Search for the cell housing the specified text and yield its [X, Y] center coordinate. 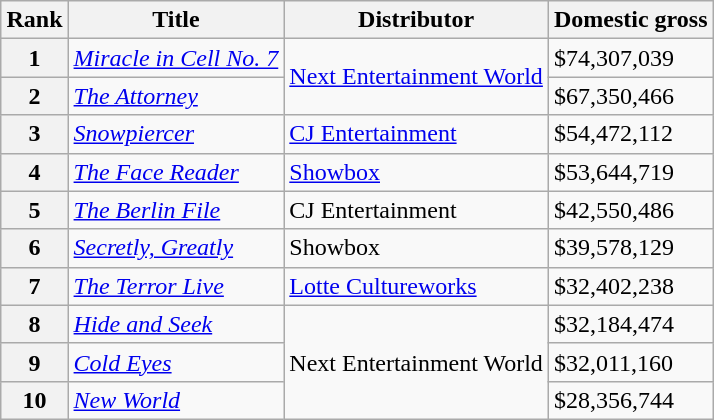
$53,644,719 [630, 172]
2 [34, 96]
Secretly, Greatly [176, 248]
$39,578,129 [630, 248]
1 [34, 58]
$32,402,238 [630, 286]
Rank [34, 20]
The Attorney [176, 96]
Snowpiercer [176, 134]
The Berlin File [176, 210]
$54,472,112 [630, 134]
$42,550,486 [630, 210]
5 [34, 210]
Domestic gross [630, 20]
$28,356,744 [630, 400]
$74,307,039 [630, 58]
New World [176, 400]
8 [34, 324]
Lotte Cultureworks [416, 286]
9 [34, 362]
Title [176, 20]
The Face Reader [176, 172]
10 [34, 400]
Cold Eyes [176, 362]
4 [34, 172]
Distributor [416, 20]
$32,011,160 [630, 362]
3 [34, 134]
7 [34, 286]
The Terror Live [176, 286]
Hide and Seek [176, 324]
$67,350,466 [630, 96]
Miracle in Cell No. 7 [176, 58]
6 [34, 248]
$32,184,474 [630, 324]
